Scan for the cell matching the given text and deliver its [x, y] coordinate at center. 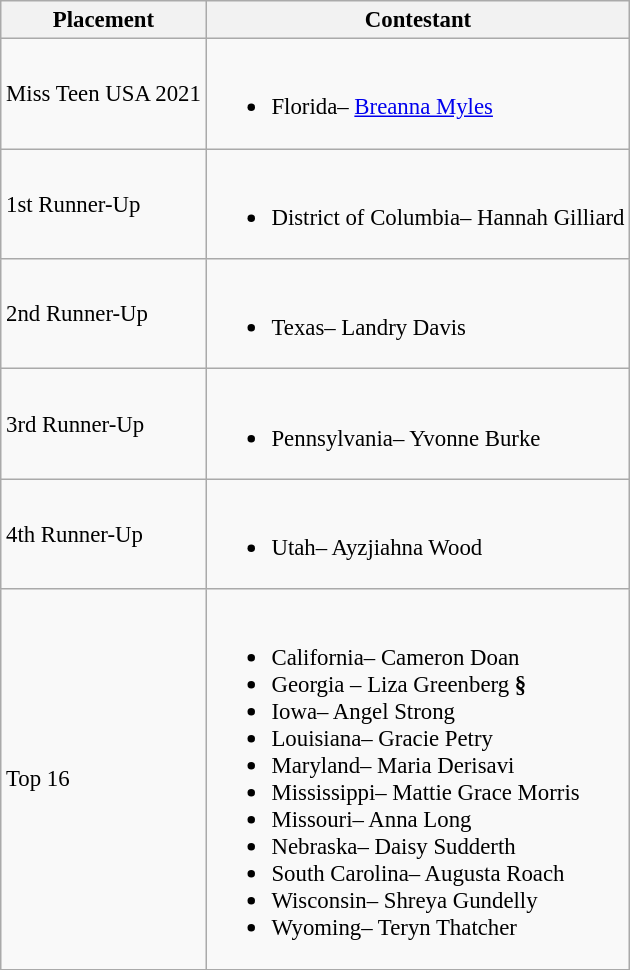
Florida– Breanna Myles [418, 94]
2nd Runner-Up [104, 314]
4th Runner-Up [104, 534]
Utah– Ayzjiahna Wood [418, 534]
Miss Teen USA 2021 [104, 94]
Top 16 [104, 779]
1st Runner-Up [104, 204]
District of Columbia– Hannah Gilliard [418, 204]
Texas– Landry Davis [418, 314]
Contestant [418, 20]
3rd Runner-Up [104, 424]
Placement [104, 20]
Pennsylvania– Yvonne Burke [418, 424]
